Identify which cell holds the provided text, then report its (x, y) central coordinate. 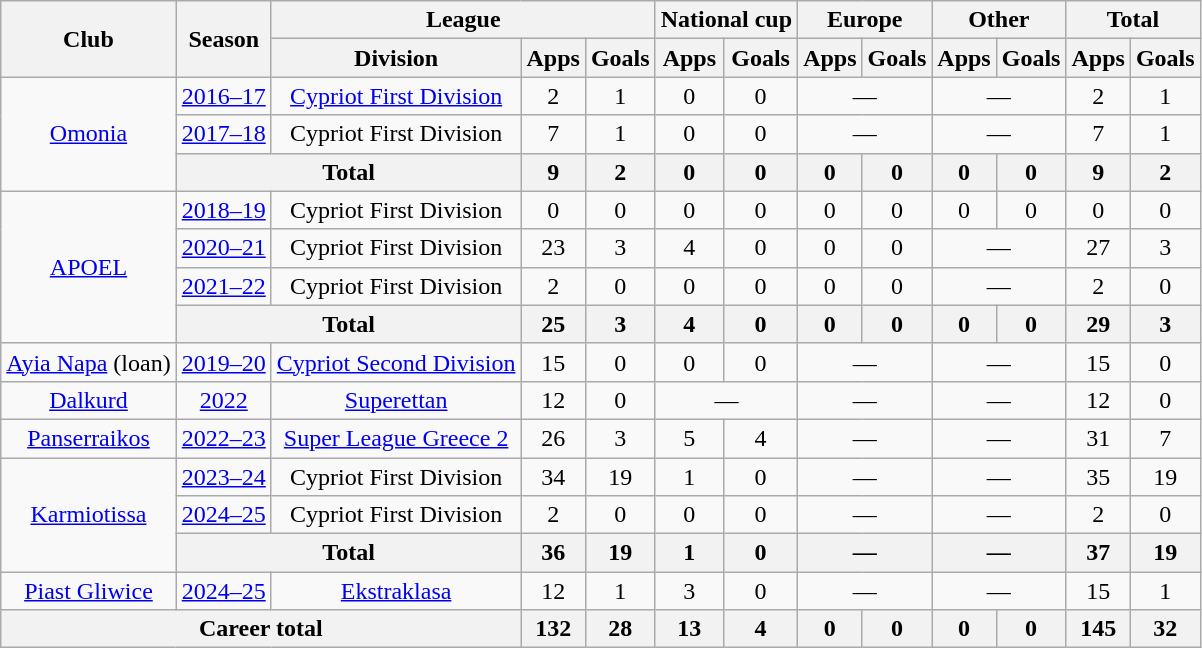
13 (689, 629)
2019–20 (224, 362)
26 (553, 438)
2021–22 (224, 286)
2017–18 (224, 134)
2022 (224, 400)
Panserraikos (88, 438)
2016–17 (224, 96)
Cypriot Second Division (396, 362)
5 (689, 438)
Ayia Napa (loan) (88, 362)
Career total (261, 629)
Piast Gliwice (88, 591)
Dalkurd (88, 400)
Division (396, 58)
2023–24 (224, 477)
28 (620, 629)
35 (1098, 477)
37 (1098, 553)
25 (553, 324)
31 (1098, 438)
Season (224, 39)
34 (553, 477)
23 (553, 248)
Karmiotissa (88, 515)
National cup (726, 20)
27 (1098, 248)
APOEL (88, 267)
2022–23 (224, 438)
Other (999, 20)
Europe (865, 20)
145 (1098, 629)
32 (1165, 629)
League (463, 20)
Super League Greece 2 (396, 438)
Omonia (88, 134)
Superettan (396, 400)
2018–19 (224, 210)
29 (1098, 324)
2020–21 (224, 248)
132 (553, 629)
36 (553, 553)
Club (88, 39)
Ekstraklasa (396, 591)
